Detect which cell encompasses the target text, then output its [X, Y] center coordinate. 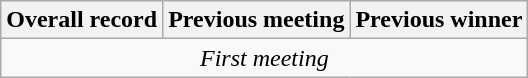
Overall record [82, 20]
Previous winner [439, 20]
First meeting [264, 58]
Previous meeting [256, 20]
